Provide the (x, y) coordinate of the cell's center where the given text is located.  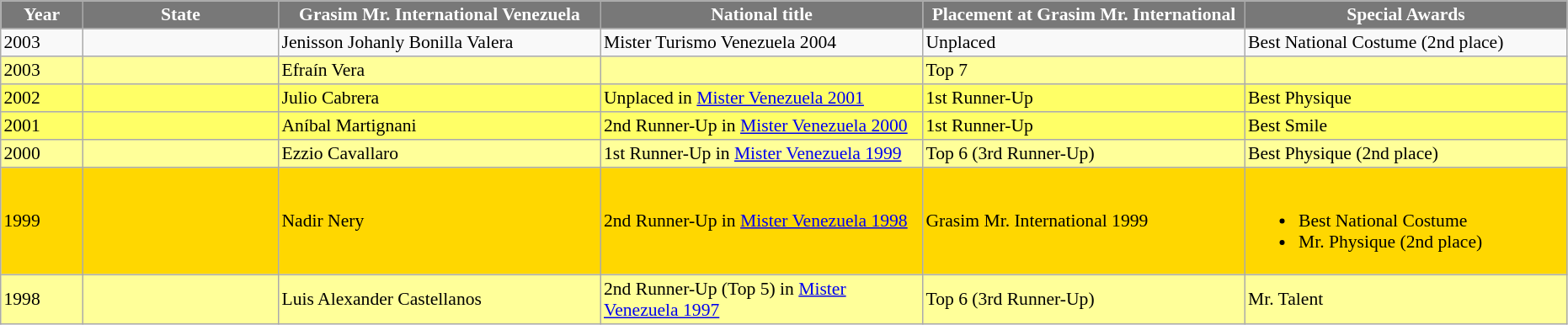
Unplaced in Mister Venezuela 2001 (761, 98)
Mr. Talent (1405, 299)
1st Runner-Up in Mister Venezuela 1999 (761, 153)
Year (42, 15)
Julio Cabrera (440, 98)
Placement at Grasim Mr. International (1084, 15)
National title (761, 15)
Grasim Mr. International Venezuela (440, 15)
Mister Turismo Venezuela 2004 (761, 42)
Top 7 (1084, 71)
2nd Runner-Up (Top 5) in Mister Venezuela 1997 (761, 299)
Aníbal Martignani (440, 126)
Nadir Nery (440, 221)
Special Awards (1405, 15)
Best Smile (1405, 126)
Ezzio Cavallaro (440, 153)
2nd Runner-Up in Mister Venezuela 1998 (761, 221)
Luis Alexander Castellanos (440, 299)
2nd Runner-Up in Mister Venezuela 2000 (761, 126)
State (180, 15)
1998 (42, 299)
Best National CostumeMr. Physique (2nd place) (1405, 221)
Unplaced (1084, 42)
2000 (42, 153)
Jenisson Johanly Bonilla Valera (440, 42)
2002 (42, 98)
Efraín Vera (440, 71)
1999 (42, 221)
Best National Costume (2nd place) (1405, 42)
Best Physique (1405, 98)
2001 (42, 126)
Best Physique (2nd place) (1405, 153)
Grasim Mr. International 1999 (1084, 221)
